Search for the cell housing the specified text and yield its (X, Y) center coordinate. 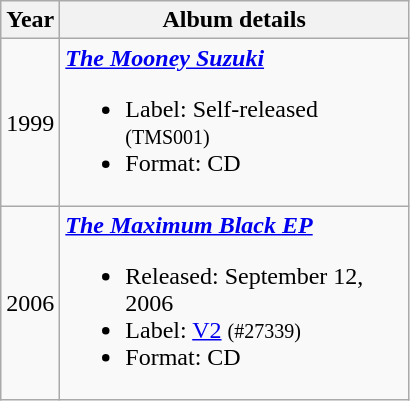
2006 (30, 303)
1999 (30, 122)
The Maximum Black EPReleased: September 12, 2006Label: V2 (#27339)Format: CD (234, 303)
Album details (234, 20)
The Mooney SuzukiLabel: Self-released (TMS001)Format: CD (234, 122)
Year (30, 20)
